Search for the cell housing the specified text and yield its [x, y] center coordinate. 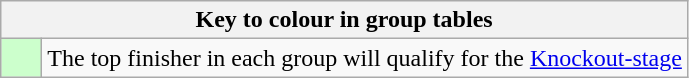
Key to colour in group tables [344, 20]
The top finisher in each group will qualify for the Knockout-stage [365, 58]
